Find where the given text appears and provide that cell's center as [x, y] coordinate. 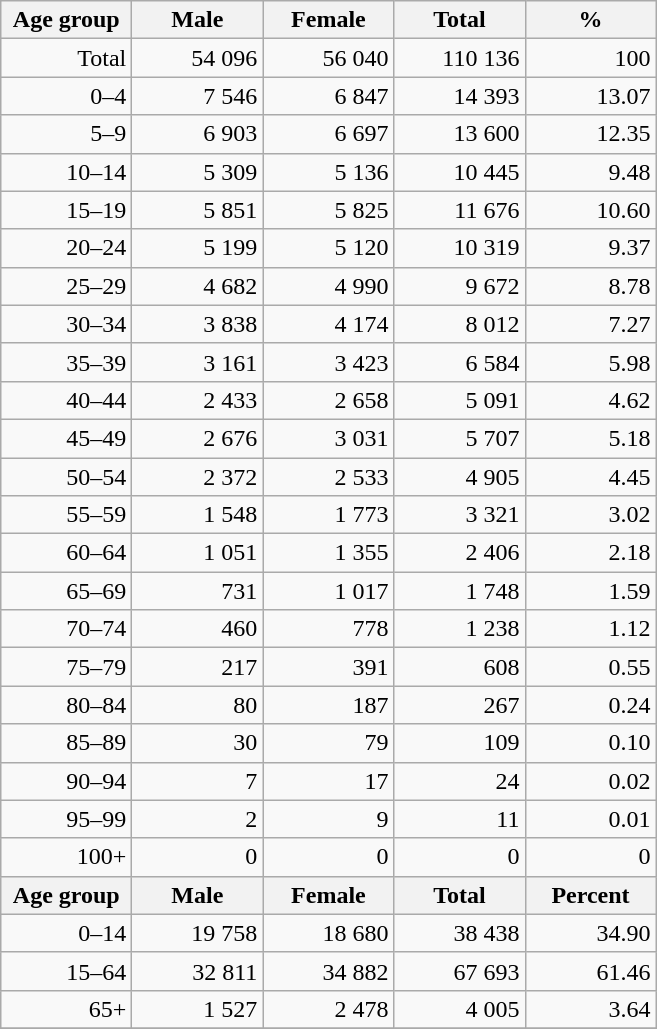
4.45 [590, 477]
3.02 [590, 515]
61.46 [590, 971]
391 [328, 667]
70–74 [66, 629]
1 017 [328, 591]
65+ [66, 1009]
75–79 [66, 667]
35–39 [66, 362]
4 005 [460, 1009]
5 120 [328, 248]
60–64 [66, 553]
4 174 [328, 324]
6 697 [328, 134]
5 825 [328, 210]
5.98 [590, 362]
0.01 [590, 819]
7.27 [590, 324]
109 [460, 743]
5 707 [460, 438]
20–24 [66, 248]
9 [328, 819]
1 238 [460, 629]
5 199 [198, 248]
6 903 [198, 134]
30 [198, 743]
11 676 [460, 210]
55–59 [66, 515]
11 [460, 819]
0–4 [66, 96]
38 438 [460, 933]
18 680 [328, 933]
54 096 [198, 58]
5 136 [328, 172]
50–54 [66, 477]
85–89 [66, 743]
79 [328, 743]
45–49 [66, 438]
460 [198, 629]
2 [198, 819]
3 031 [328, 438]
5 091 [460, 400]
80 [198, 705]
10 445 [460, 172]
95–99 [66, 819]
34 882 [328, 971]
100+ [66, 857]
4.62 [590, 400]
1 773 [328, 515]
2 658 [328, 400]
% [590, 20]
9 672 [460, 286]
1.12 [590, 629]
12.35 [590, 134]
67 693 [460, 971]
731 [198, 591]
65–69 [66, 591]
17 [328, 781]
9.37 [590, 248]
2.18 [590, 553]
2 478 [328, 1009]
56 040 [328, 58]
3 423 [328, 362]
1.59 [590, 591]
3 161 [198, 362]
0–14 [66, 933]
15–64 [66, 971]
2 372 [198, 477]
778 [328, 629]
4 682 [198, 286]
19 758 [198, 933]
13 600 [460, 134]
80–84 [66, 705]
7 [198, 781]
0.55 [590, 667]
90–94 [66, 781]
2 433 [198, 400]
4 905 [460, 477]
5.18 [590, 438]
32 811 [198, 971]
1 748 [460, 591]
7 546 [198, 96]
2 406 [460, 553]
1 527 [198, 1009]
2 676 [198, 438]
8.78 [590, 286]
40–44 [66, 400]
5–9 [66, 134]
100 [590, 58]
187 [328, 705]
4 990 [328, 286]
0.02 [590, 781]
14 393 [460, 96]
3 321 [460, 515]
13.07 [590, 96]
6 847 [328, 96]
267 [460, 705]
10–14 [66, 172]
1 051 [198, 553]
6 584 [460, 362]
3.64 [590, 1009]
3 838 [198, 324]
Percent [590, 895]
24 [460, 781]
1 355 [328, 553]
34.90 [590, 933]
1 548 [198, 515]
5 309 [198, 172]
10.60 [590, 210]
5 851 [198, 210]
2 533 [328, 477]
9.48 [590, 172]
30–34 [66, 324]
217 [198, 667]
8 012 [460, 324]
110 136 [460, 58]
0.10 [590, 743]
25–29 [66, 286]
15–19 [66, 210]
10 319 [460, 248]
0.24 [590, 705]
608 [460, 667]
